Pinpoint the cell where the given text exists, returning its [x, y] midpoint coordinate. 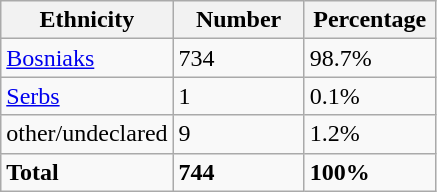
Serbs [87, 96]
other/undeclared [87, 134]
1 [238, 96]
Ethnicity [87, 20]
1.2% [370, 134]
Percentage [370, 20]
100% [370, 172]
Total [87, 172]
744 [238, 172]
98.7% [370, 58]
9 [238, 134]
0.1% [370, 96]
734 [238, 58]
Bosniaks [87, 58]
Number [238, 20]
